Pinpoint the cell where the given text exists, returning its (X, Y) midpoint coordinate. 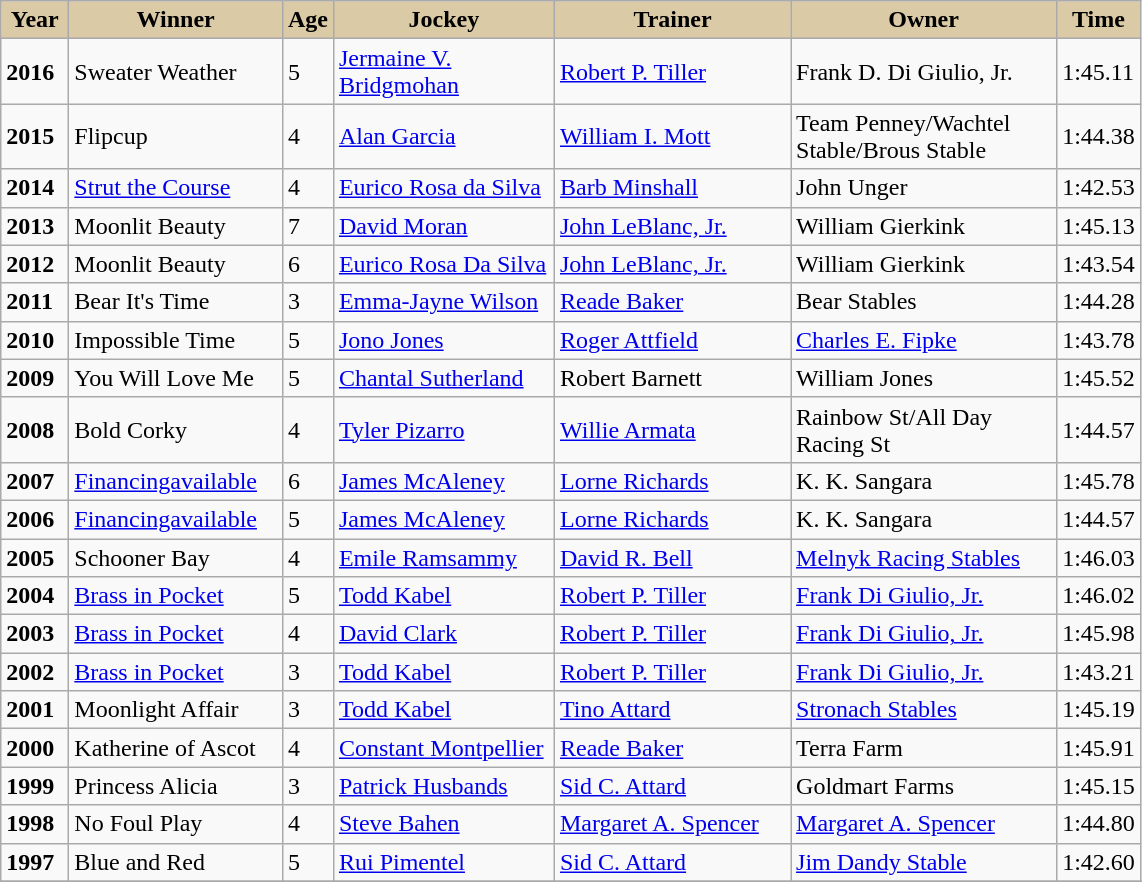
1:42.53 (1099, 188)
Stronach Stables (924, 710)
Moonlight Affair (176, 710)
1:45.52 (1099, 378)
1:45.98 (1099, 634)
Eurico Rosa Da Silva (444, 264)
1:44.80 (1099, 824)
1:44.28 (1099, 302)
Time (1099, 20)
2010 (35, 340)
2008 (35, 430)
1999 (35, 786)
1:42.60 (1099, 862)
William I. Mott (672, 136)
Terra Farm (924, 748)
2013 (35, 226)
2011 (35, 302)
John Unger (924, 188)
David Clark (444, 634)
Melnyk Racing Stables (924, 557)
Team Penney/Wachtel Stable/Brous Stable (924, 136)
7 (308, 226)
1998 (35, 824)
Robert Barnett (672, 378)
1:45.91 (1099, 748)
1:45.15 (1099, 786)
Blue and Red (176, 862)
1:44.38 (1099, 136)
Barb Minshall (672, 188)
2004 (35, 596)
1:43.54 (1099, 264)
Alan Garcia (444, 136)
Jim Dandy Stable (924, 862)
2001 (35, 710)
Tino Attard (672, 710)
2007 (35, 481)
1:43.78 (1099, 340)
David R. Bell (672, 557)
1:46.03 (1099, 557)
Jono Jones (444, 340)
Goldmart Farms (924, 786)
William Jones (924, 378)
2009 (35, 378)
Willie Armata (672, 430)
Flipcup (176, 136)
Princess Alicia (176, 786)
Year (35, 20)
Emile Ramsammy (444, 557)
Strut the Course (176, 188)
2002 (35, 672)
2014 (35, 188)
Eurico Rosa da Silva (444, 188)
Bear It's Time (176, 302)
Patrick Husbands (444, 786)
1:43.21 (1099, 672)
Katherine of Ascot (176, 748)
Winner (176, 20)
Schooner Bay (176, 557)
2005 (35, 557)
Roger Attfield (672, 340)
2003 (35, 634)
Frank D. Di Giulio, Jr. (924, 72)
Emma-Jayne Wilson (444, 302)
Tyler Pizarro (444, 430)
Trainer (672, 20)
2012 (35, 264)
1:45.78 (1099, 481)
Constant Montpellier (444, 748)
Bold Corky (176, 430)
2000 (35, 748)
You Will Love Me (176, 378)
Age (308, 20)
1:45.19 (1099, 710)
1997 (35, 862)
Impossible Time (176, 340)
Sweater Weather (176, 72)
Bear Stables (924, 302)
Jockey (444, 20)
2006 (35, 519)
Steve Bahen (444, 824)
Charles E. Fipke (924, 340)
2015 (35, 136)
No Foul Play (176, 824)
Owner (924, 20)
David Moran (444, 226)
Rainbow St/All Day Racing St (924, 430)
Jermaine V. Bridgmohan (444, 72)
Rui Pimentel (444, 862)
1:45.13 (1099, 226)
1:45.11 (1099, 72)
2016 (35, 72)
Chantal Sutherland (444, 378)
1:46.02 (1099, 596)
